Return the [X, Y] coordinate for the center point of the cell that contains the specified text.  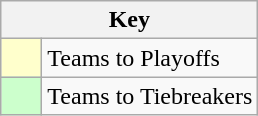
Teams to Tiebreakers [150, 96]
Teams to Playoffs [150, 58]
Key [130, 20]
